Identify which cell holds the provided text, then report its [x, y] central coordinate. 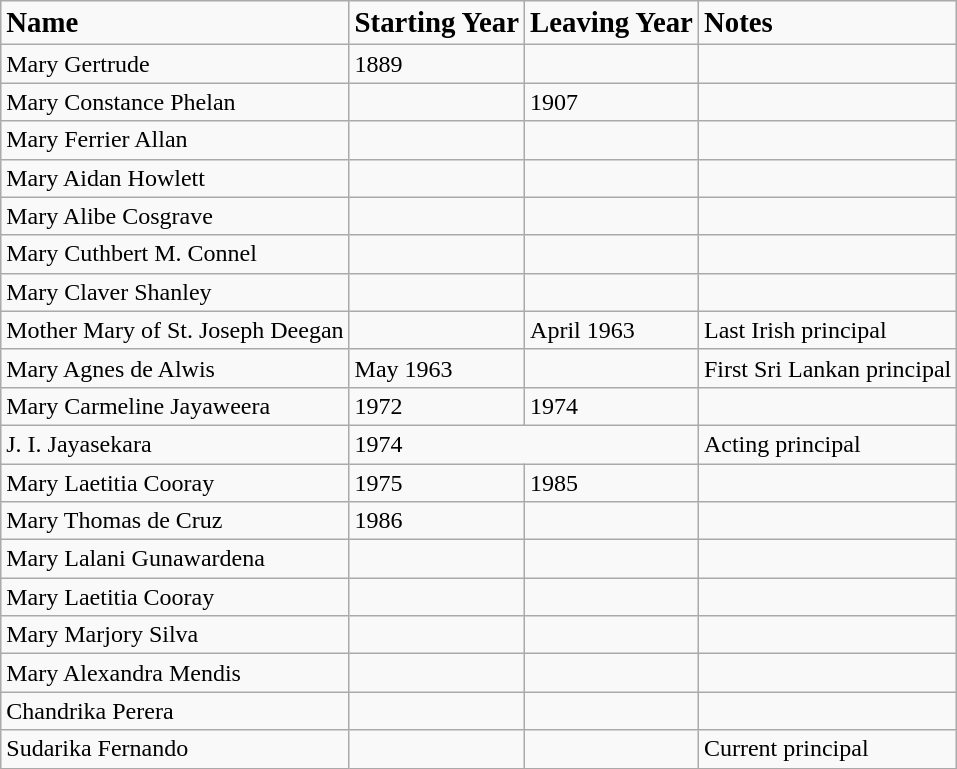
Mary Lalani Gunawardena [175, 559]
Current principal [827, 749]
Mother Mary of St. Joseph Deegan [175, 330]
J. I. Jayasekara [175, 444]
Sudarika Fernando [175, 749]
Mary Ferrier Allan [175, 140]
Mary Cuthbert M. Connel [175, 254]
Mary Agnes de Alwis [175, 368]
Mary Gertrude [175, 64]
1972 [436, 406]
Mary Claver Shanley [175, 292]
May 1963 [436, 368]
1889 [436, 64]
Mary Marjory Silva [175, 635]
Mary Thomas de Cruz [175, 521]
First Sri Lankan principal [827, 368]
Mary Constance Phelan [175, 102]
Notes [827, 23]
1985 [612, 483]
Mary Aidan Howlett [175, 178]
April 1963 [612, 330]
Mary Alexandra Mendis [175, 673]
Last Irish principal [827, 330]
Mary Alibe Cosgrave [175, 216]
1907 [612, 102]
Acting principal [827, 444]
Name [175, 23]
Chandrika Perera [175, 711]
Starting Year [436, 23]
Leaving Year [612, 23]
Mary Carmeline Jayaweera [175, 406]
1975 [436, 483]
1986 [436, 521]
